Search for the cell housing the specified text and yield its (x, y) center coordinate. 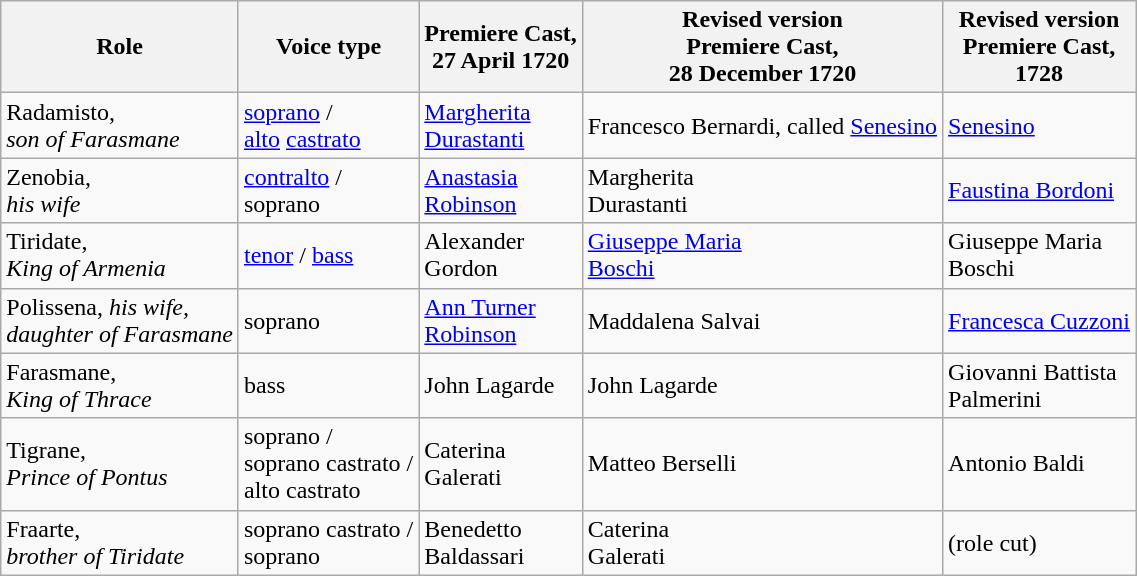
(role cut) (1040, 542)
contralto /soprano (328, 190)
Premiere Cast,27 April 1720 (500, 47)
soprano castrato / soprano (328, 542)
Senesino (1040, 126)
soprano (328, 320)
AnastasiaRobinson (500, 190)
Zenobia, his wife (120, 190)
Polissena, his wife, daughter of Farasmane (120, 320)
Francesca Cuzzoni (1040, 320)
Giuseppe MariaBoschi (762, 256)
Tigrane, Prince of Pontus (120, 464)
Role (120, 47)
soprano /alto castrato (328, 126)
Matteo Berselli (762, 464)
Radamisto, son of Farasmane (120, 126)
Antonio Baldi (1040, 464)
Farasmane, King of Thrace (120, 386)
soprano / soprano castrato / alto castrato (328, 464)
Revised versionPremiere Cast,28 December 1720 (762, 47)
Francesco Bernardi, called Senesino (762, 126)
Benedetto Baldassari (500, 542)
Fraarte, brother of Tiridate (120, 542)
Faustina Bordoni (1040, 190)
Ann Turner Robinson (500, 320)
Giuseppe Maria Boschi (1040, 256)
Tiridate, King of Armenia (120, 256)
tenor / bass (328, 256)
Revised versionPremiere Cast,1728 (1040, 47)
bass (328, 386)
Alexander Gordon (500, 256)
Giovanni Battista Palmerini (1040, 386)
Maddalena Salvai (762, 320)
Voice type (328, 47)
